Determine the [x, y] coordinate at the center of the cell enclosing the given text.  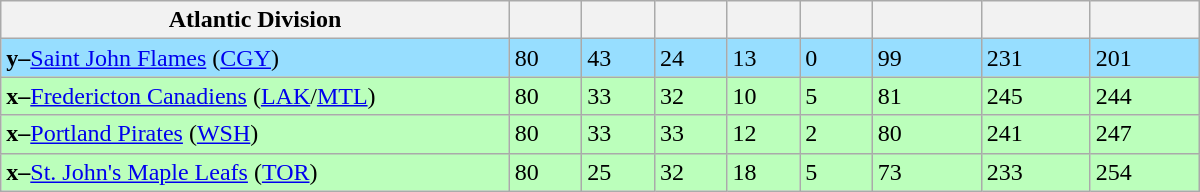
231 [1036, 58]
25 [618, 172]
201 [1144, 58]
99 [926, 58]
Atlantic Division [255, 20]
x–Portland Pirates (WSH) [255, 134]
18 [764, 172]
241 [1036, 134]
13 [764, 58]
0 [836, 58]
24 [690, 58]
73 [926, 172]
247 [1144, 134]
43 [618, 58]
10 [764, 96]
254 [1144, 172]
244 [1144, 96]
245 [1036, 96]
2 [836, 134]
233 [1036, 172]
x–St. John's Maple Leafs (TOR) [255, 172]
x–Fredericton Canadiens (LAK/MTL) [255, 96]
81 [926, 96]
y–Saint John Flames (CGY) [255, 58]
12 [764, 134]
